Provide the [X, Y] coordinate of the cell's center where the given text is located.  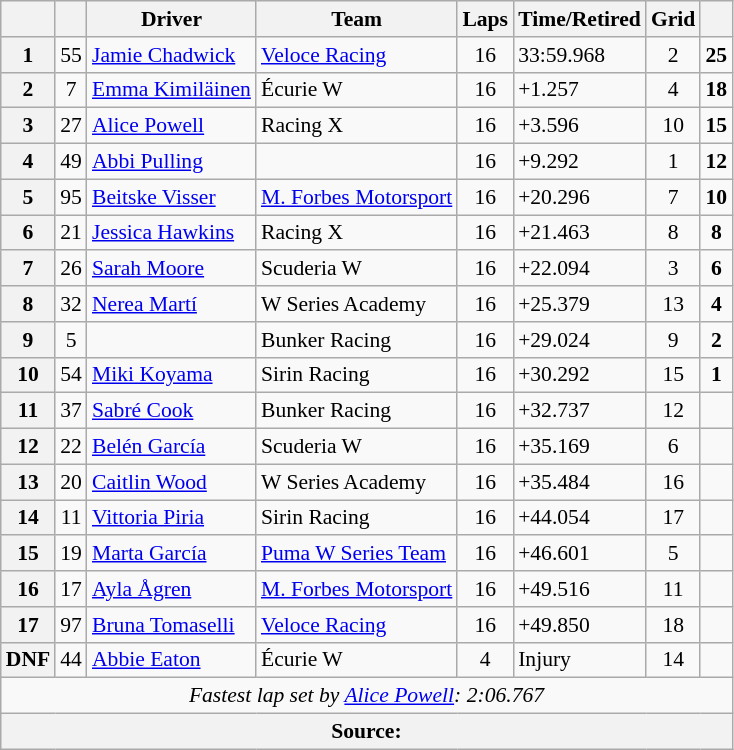
+35.484 [580, 482]
Injury [580, 660]
26 [71, 269]
Marta García [172, 554]
Sarah Moore [172, 269]
21 [71, 233]
+25.379 [580, 304]
95 [71, 197]
22 [71, 447]
+49.516 [580, 589]
32 [71, 304]
Puma W Series Team [356, 554]
+20.296 [580, 197]
Alice Powell [172, 126]
Belén García [172, 447]
Caitlin Wood [172, 482]
+30.292 [580, 375]
+44.054 [580, 518]
+32.737 [580, 411]
20 [71, 482]
+1.257 [580, 90]
Abbi Pulling [172, 162]
Team [356, 19]
54 [71, 375]
Vittoria Piria [172, 518]
+49.850 [580, 625]
+9.292 [580, 162]
Grid [674, 19]
Laps [485, 19]
44 [71, 660]
25 [716, 55]
Time/Retired [580, 19]
+22.094 [580, 269]
Bruna Tomaselli [172, 625]
+3.596 [580, 126]
+29.024 [580, 340]
DNF [28, 660]
55 [71, 55]
Abbie Eaton [172, 660]
+21.463 [580, 233]
19 [71, 554]
+46.601 [580, 554]
Ayla Ågren [172, 589]
Nerea Martí [172, 304]
+35.169 [580, 447]
Source: [366, 732]
Fastest lap set by Alice Powell: 2:06.767 [366, 696]
Miki Koyama [172, 375]
Beitske Visser [172, 197]
97 [71, 625]
Jessica Hawkins [172, 233]
Jamie Chadwick [172, 55]
37 [71, 411]
27 [71, 126]
Driver [172, 19]
Sabré Cook [172, 411]
Emma Kimiläinen [172, 90]
49 [71, 162]
33:59.968 [580, 55]
